Detect which cell encompasses the target text, then output its (x, y) center coordinate. 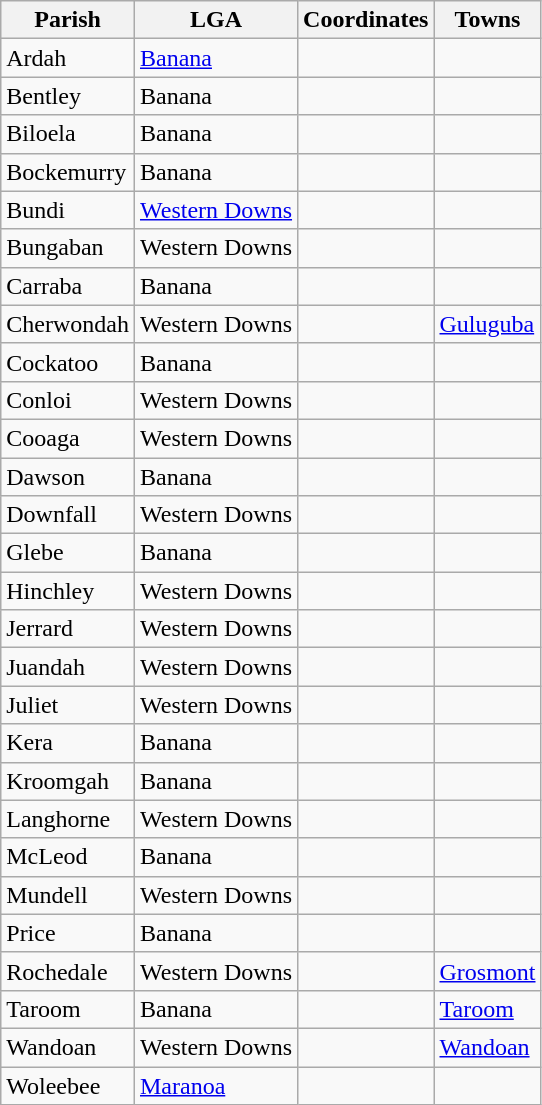
Hinchley (68, 591)
Ardah (68, 58)
Parish (68, 20)
Maranoa (216, 1085)
Rochedale (68, 971)
Woleebee (68, 1085)
Juandah (68, 667)
Conloi (68, 400)
Bentley (68, 96)
Bungaban (68, 248)
Towns (488, 20)
Dawson (68, 477)
Kera (68, 743)
Mundell (68, 895)
Carraba (68, 286)
Biloela (68, 134)
Guluguba (488, 324)
Cooaga (68, 438)
Bockemurry (68, 172)
Juliet (68, 705)
Grosmont (488, 971)
Jerrard (68, 629)
LGA (216, 20)
Kroomgah (68, 781)
Price (68, 933)
Bundi (68, 210)
Cherwondah (68, 324)
Coordinates (366, 20)
McLeod (68, 857)
Langhorne (68, 819)
Glebe (68, 553)
Downfall (68, 515)
Cockatoo (68, 362)
